Determine the [X, Y] coordinate at the center of the cell enclosing the given text.  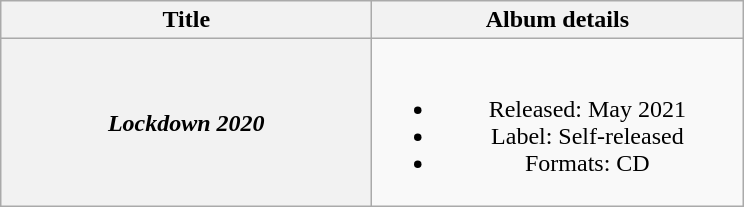
Lockdown 2020 [186, 122]
Released: May 2021Label: Self-releasedFormats: CD [558, 122]
Title [186, 20]
Album details [558, 20]
